From the cell containing the given text, extract its center point as [x, y] coordinate. 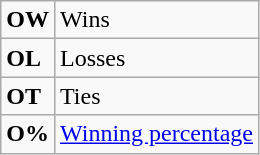
Wins [156, 20]
OL [28, 58]
OW [28, 20]
OT [28, 96]
Ties [156, 96]
Winning percentage [156, 134]
Losses [156, 58]
O% [28, 134]
